Search for the cell housing the specified text and yield its [x, y] center coordinate. 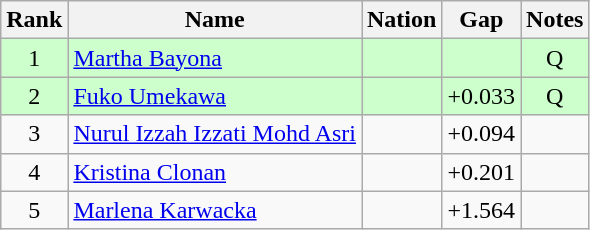
+0.033 [482, 96]
Rank [34, 20]
4 [34, 172]
2 [34, 96]
+1.564 [482, 210]
Gap [482, 20]
5 [34, 210]
1 [34, 58]
Nation [402, 20]
+0.201 [482, 172]
Notes [555, 20]
+0.094 [482, 134]
Marlena Karwacka [215, 210]
Name [215, 20]
Fuko Umekawa [215, 96]
Nurul Izzah Izzati Mohd Asri [215, 134]
Martha Bayona [215, 58]
3 [34, 134]
Kristina Clonan [215, 172]
